Return (x, y) of the center of cell containing provided text 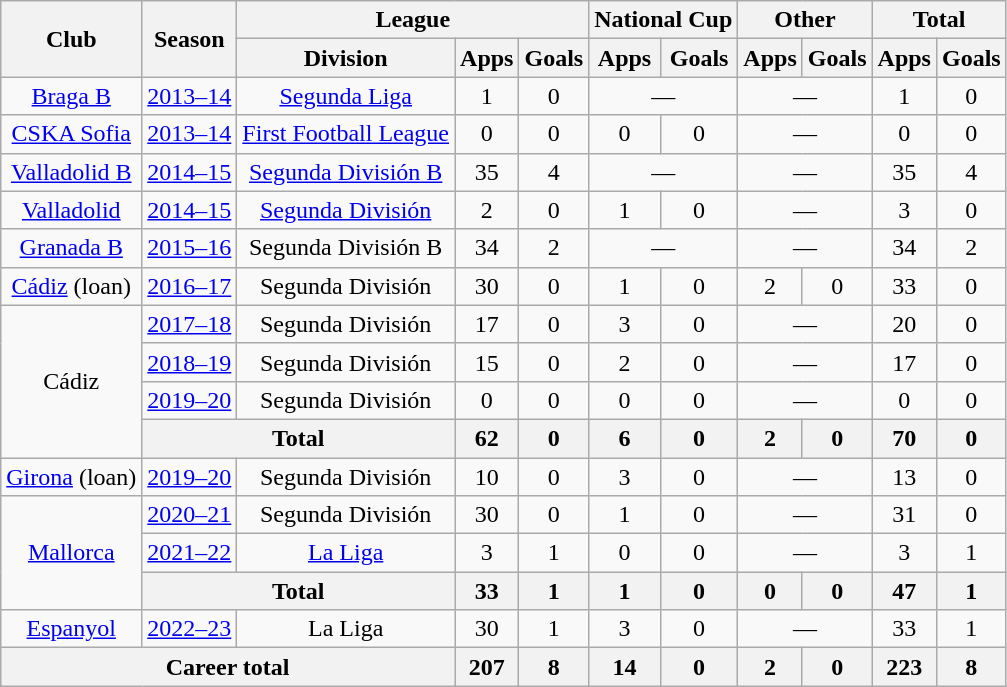
2020–21 (190, 515)
10 (487, 477)
Cádiz (loan) (72, 286)
20 (904, 324)
223 (904, 667)
2017–18 (190, 324)
League (413, 20)
Valladolid (72, 210)
207 (487, 667)
Mallorca (72, 553)
Other (805, 20)
14 (625, 667)
National Cup (664, 20)
Cádiz (72, 381)
Girona (loan) (72, 477)
2018–19 (190, 362)
15 (487, 362)
Career total (228, 667)
Season (190, 39)
Espanyol (72, 629)
31 (904, 515)
62 (487, 438)
47 (904, 591)
2015–16 (190, 248)
Segunda Liga (346, 96)
First Football League (346, 134)
2022–23 (190, 629)
13 (904, 477)
Club (72, 39)
6 (625, 438)
Braga B (72, 96)
70 (904, 438)
CSKA Sofia (72, 134)
2016–17 (190, 286)
Granada B (72, 248)
Division (346, 58)
Valladolid B (72, 172)
2021–22 (190, 553)
